From the cell containing the given text, extract its center point as (X, Y) coordinate. 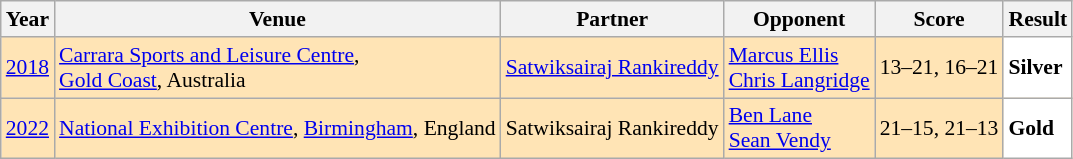
Score (940, 19)
21–15, 21–13 (940, 128)
Silver (1038, 68)
Opponent (800, 19)
Venue (278, 19)
2018 (28, 68)
2022 (28, 128)
Marcus Ellis Chris Langridge (800, 68)
National Exhibition Centre, Birmingham, England (278, 128)
Gold (1038, 128)
Ben Lane Sean Vendy (800, 128)
Result (1038, 19)
Year (28, 19)
13–21, 16–21 (940, 68)
Partner (612, 19)
Carrara Sports and Leisure Centre,Gold Coast, Australia (278, 68)
